Identify which cell holds the provided text, then report its (X, Y) central coordinate. 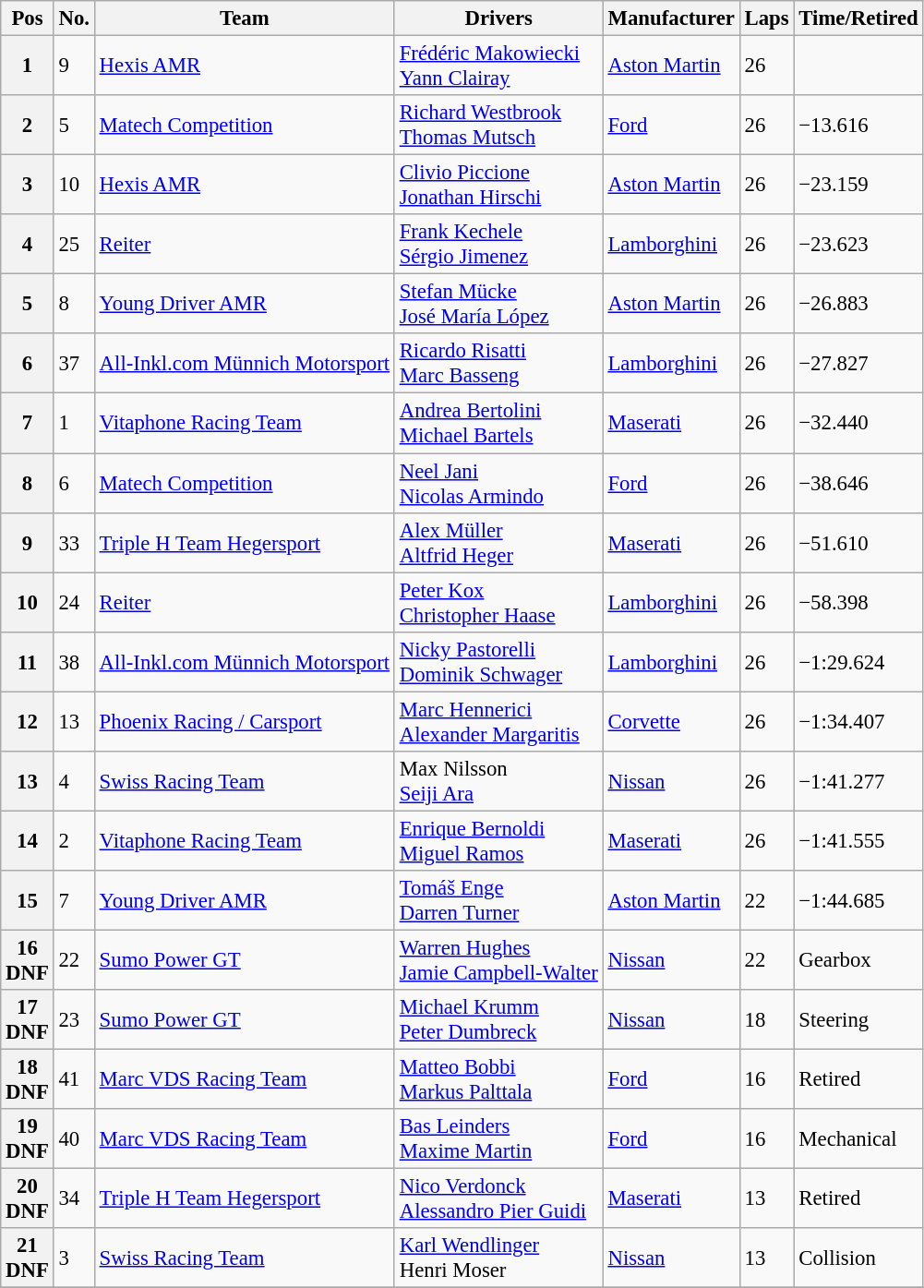
41 (74, 1080)
−32.440 (858, 423)
−23.623 (858, 244)
12 (28, 722)
−1:34.407 (858, 722)
Peter Kox Christopher Haase (498, 602)
Neel Jani Nicolas Armindo (498, 484)
−1:44.685 (858, 901)
Frank Kechele Sérgio Jimenez (498, 244)
33 (74, 543)
Pos (28, 18)
−51.610 (858, 543)
15 (28, 901)
Karl Wendlinger Henri Moser (498, 1258)
Team (244, 18)
34 (74, 1198)
Time/Retired (858, 18)
−13.616 (858, 126)
11 (28, 661)
Frédéric Makowiecki Yann Clairay (498, 66)
Phoenix Racing / Carsport (244, 722)
40 (74, 1139)
Laps (766, 18)
18 (766, 1019)
24 (74, 602)
Enrique Bernoldi Miguel Ramos (498, 840)
14 (28, 840)
25 (74, 244)
Steering (858, 1019)
Matteo Bobbi Markus Palttala (498, 1080)
17DNF (28, 1019)
−38.646 (858, 484)
Bas Leinders Maxime Martin (498, 1139)
Marc Hennerici Alexander Margaritis (498, 722)
Nico Verdonck Alessandro Pier Guidi (498, 1198)
−1:41.277 (858, 781)
−1:41.555 (858, 840)
Max Nilsson Seiji Ara (498, 781)
16DNF (28, 960)
Gearbox (858, 960)
23 (74, 1019)
Drivers (498, 18)
19DNF (28, 1139)
Ricardo Risatti Marc Basseng (498, 364)
Richard Westbrook Thomas Mutsch (498, 126)
37 (74, 364)
−27.827 (858, 364)
Nicky Pastorelli Dominik Schwager (498, 661)
38 (74, 661)
Corvette (671, 722)
Warren Hughes Jamie Campbell-Walter (498, 960)
21DNF (28, 1258)
18DNF (28, 1080)
Manufacturer (671, 18)
20DNF (28, 1198)
Alex Müller Altfrid Heger (498, 543)
Stefan Mücke José María López (498, 305)
Michael Krumm Peter Dumbreck (498, 1019)
−26.883 (858, 305)
Mechanical (858, 1139)
Tomáš Enge Darren Turner (498, 901)
−58.398 (858, 602)
−23.159 (858, 185)
Andrea Bertolini Michael Bartels (498, 423)
Clivio Piccione Jonathan Hirschi (498, 185)
No. (74, 18)
Collision (858, 1258)
−1:29.624 (858, 661)
